Return (x, y) of the center of cell containing provided text 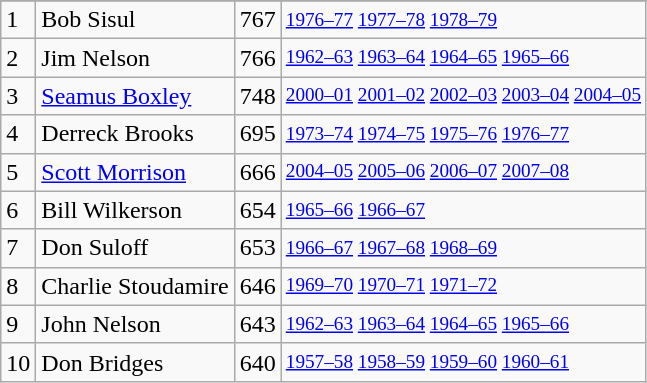
Seamus Boxley (135, 96)
1969–70 1970–71 1971–72 (463, 286)
2004–05 2005–06 2006–07 2007–08 (463, 172)
Bob Sisul (135, 20)
2000–01 2001–02 2002–03 2003–04 2004–05 (463, 96)
1973–74 1974–75 1975–76 1976–77 (463, 134)
7 (18, 248)
9 (18, 324)
767 (258, 20)
646 (258, 286)
8 (18, 286)
666 (258, 172)
5 (18, 172)
748 (258, 96)
1957–58 1958–59 1959–60 1960–61 (463, 362)
Scott Morrison (135, 172)
640 (258, 362)
654 (258, 210)
Don Suloff (135, 248)
10 (18, 362)
Charlie Stoudamire (135, 286)
Don Bridges (135, 362)
1965–66 1966–67 (463, 210)
3 (18, 96)
643 (258, 324)
1966–67 1967–68 1968–69 (463, 248)
1 (18, 20)
Bill Wilkerson (135, 210)
1976–77 1977–78 1978–79 (463, 20)
6 (18, 210)
2 (18, 58)
Derreck Brooks (135, 134)
John Nelson (135, 324)
4 (18, 134)
653 (258, 248)
695 (258, 134)
766 (258, 58)
Jim Nelson (135, 58)
